Pinpoint the cell where the given text exists, returning its [X, Y] midpoint coordinate. 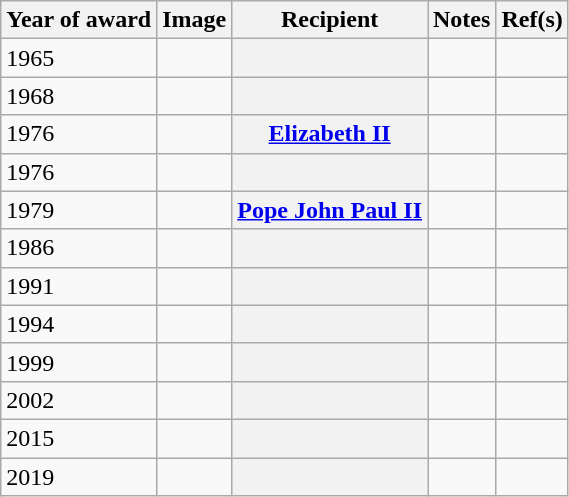
1965 [79, 58]
Elizabeth II [330, 134]
Notes [462, 20]
2002 [79, 400]
Image [194, 20]
1999 [79, 362]
1986 [79, 248]
1991 [79, 286]
1994 [79, 324]
1979 [79, 210]
Recipient [330, 20]
Year of award [79, 20]
2019 [79, 477]
1968 [79, 96]
Ref(s) [532, 20]
2015 [79, 438]
Pope John Paul II [330, 210]
